Detect which cell encompasses the target text, then output its [x, y] center coordinate. 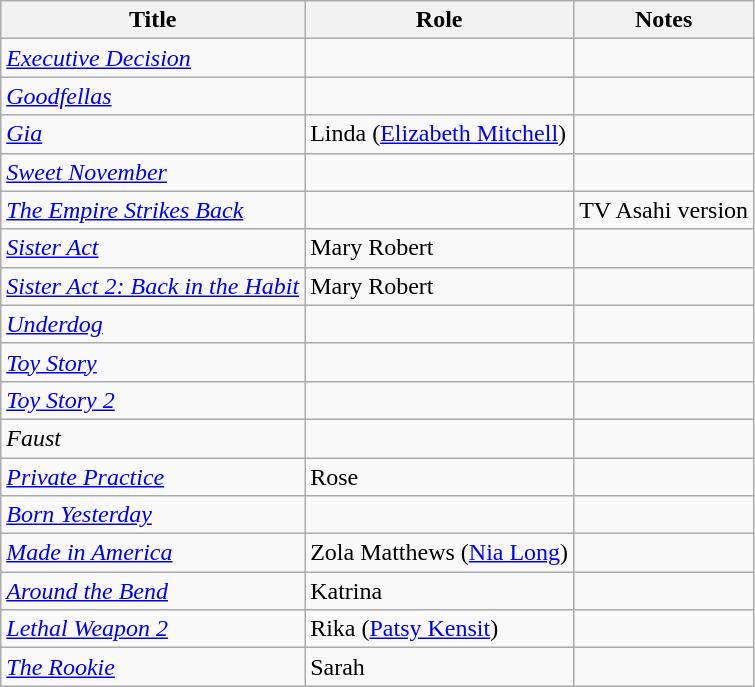
Rose [440, 477]
Made in America [153, 553]
Sister Act [153, 248]
Katrina [440, 591]
Sarah [440, 667]
Toy Story 2 [153, 400]
Underdog [153, 324]
Zola Matthews (Nia Long) [440, 553]
Executive Decision [153, 58]
Rika (Patsy Kensit) [440, 629]
Sister Act 2: Back in the Habit [153, 286]
Lethal Weapon 2 [153, 629]
Around the Bend [153, 591]
Role [440, 20]
The Rookie [153, 667]
Born Yesterday [153, 515]
Faust [153, 438]
Goodfellas [153, 96]
Toy Story [153, 362]
TV Asahi version [664, 210]
The Empire Strikes Back [153, 210]
Gia [153, 134]
Sweet November [153, 172]
Title [153, 20]
Notes [664, 20]
Private Practice [153, 477]
Linda (Elizabeth Mitchell) [440, 134]
